Determine the (X, Y) coordinate at the center of the cell enclosing the given text.  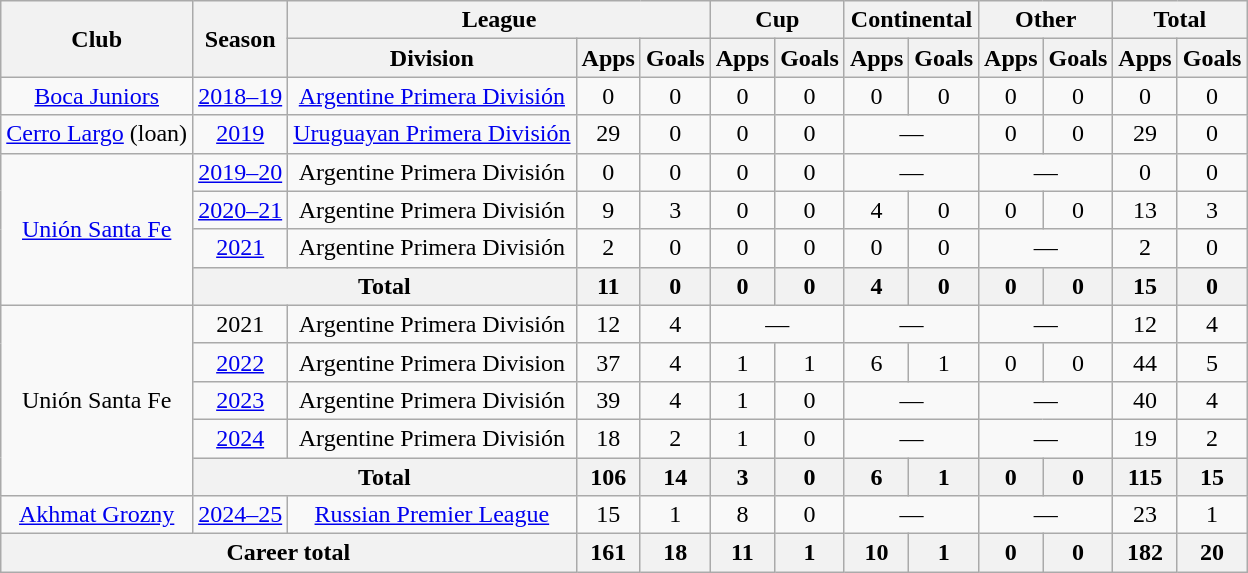
9 (608, 210)
2024–25 (240, 515)
44 (1145, 362)
2024 (240, 438)
Other (1046, 20)
2023 (240, 400)
10 (876, 553)
Cup (777, 20)
8 (742, 515)
Division (432, 58)
2022 (240, 362)
Career total (288, 553)
5 (1212, 362)
2019–20 (240, 172)
2018–19 (240, 96)
Akhmat Grozny (97, 515)
Argentine Primera Division (432, 362)
39 (608, 400)
106 (608, 477)
161 (608, 553)
Russian Premier League (432, 515)
37 (608, 362)
182 (1145, 553)
20 (1212, 553)
Boca Juniors (97, 96)
2020–21 (240, 210)
2019 (240, 134)
40 (1145, 400)
Uruguayan Primera División (432, 134)
Cerro Largo (loan) (97, 134)
League (500, 20)
13 (1145, 210)
Continental (911, 20)
23 (1145, 515)
Season (240, 39)
Club (97, 39)
19 (1145, 438)
115 (1145, 477)
14 (675, 477)
